Search for the cell housing the specified text and yield its (x, y) center coordinate. 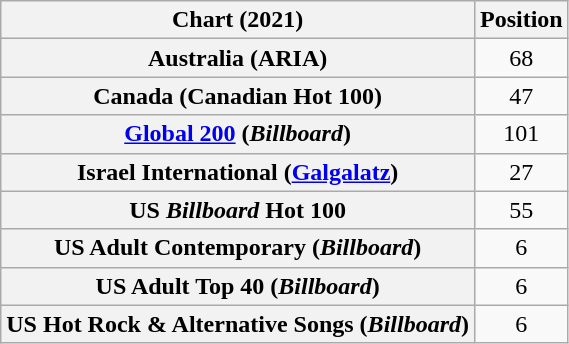
US Adult Top 40 (Billboard) (238, 286)
Israel International (Galgalatz) (238, 172)
US Billboard Hot 100 (238, 210)
Australia (ARIA) (238, 58)
47 (521, 96)
Canada (Canadian Hot 100) (238, 96)
US Hot Rock & Alternative Songs (Billboard) (238, 324)
27 (521, 172)
Chart (2021) (238, 20)
Position (521, 20)
68 (521, 58)
Global 200 (Billboard) (238, 134)
US Adult Contemporary (Billboard) (238, 248)
101 (521, 134)
55 (521, 210)
